Scan for the cell matching the given text and deliver its (X, Y) coordinate at center. 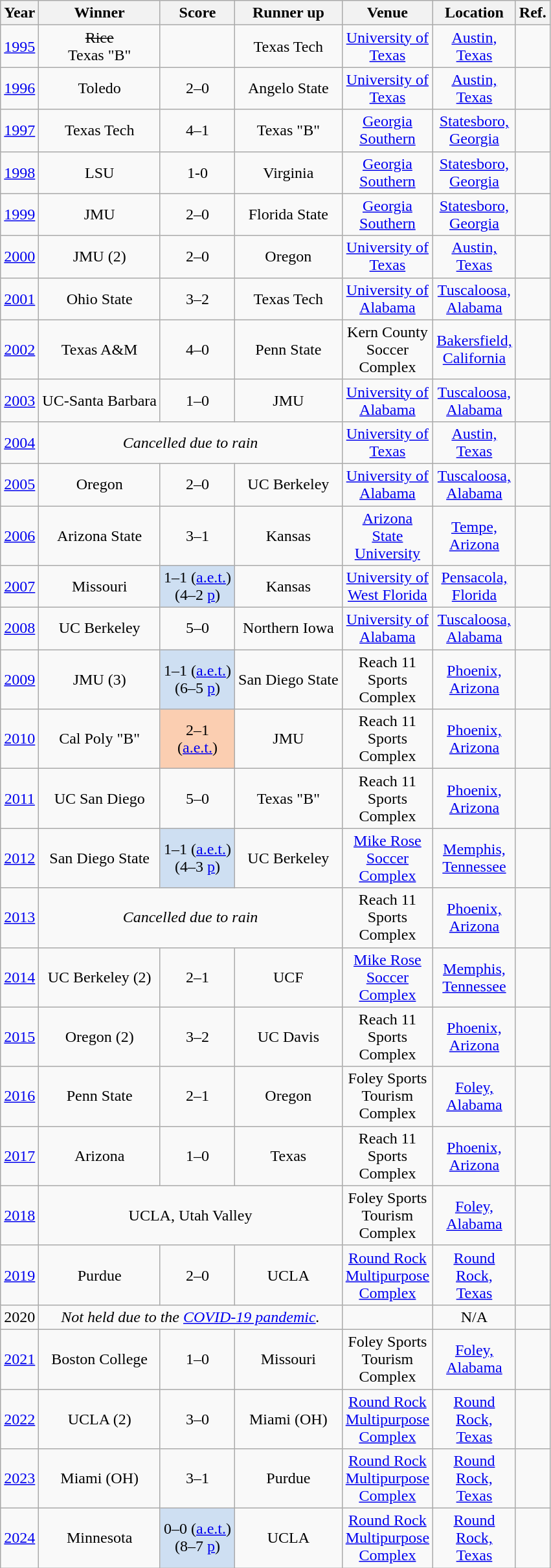
Arizona State (100, 536)
Arizona (100, 1156)
2021 (19, 1359)
4–1 (197, 131)
Toledo (100, 88)
1998 (19, 172)
Texas (289, 1156)
Minnesota (100, 1538)
Boston College (100, 1359)
Winner (100, 13)
2014 (19, 977)
Northern Iowa (289, 629)
Kern County Soccer Complex (387, 349)
2005 (19, 484)
UCLA, Utah Valley (190, 1215)
2001 (19, 299)
UC Davis (289, 1037)
Bakersfield,California (475, 349)
2018 (19, 1215)
Venue (387, 13)
0–0 (a.e.t.)(8–7 p) (197, 1538)
Arizona State University (387, 536)
1–1 (a.e.t.)(4–2 p) (197, 586)
1-0 (197, 172)
2008 (19, 629)
1997 (19, 131)
2022 (19, 1419)
Score (197, 13)
3–0 (197, 1419)
Oregon (2) (100, 1037)
2015 (19, 1037)
Texas A&M (100, 349)
Ohio State (100, 299)
1999 (19, 215)
Location (475, 13)
2006 (19, 536)
4–0 (197, 349)
2020 (19, 1317)
Florida State (289, 215)
2004 (19, 443)
UC San Diego (100, 799)
2009 (19, 679)
Pensacola,Florida (475, 586)
Angelo State (289, 88)
Runner up (289, 13)
2023 (19, 1479)
Ref. (532, 13)
Virginia (289, 172)
2003 (19, 400)
UC Berkeley (2) (100, 977)
1995 (19, 47)
Year (19, 13)
2–1(a.e.t.) (197, 739)
LSU (100, 172)
2024 (19, 1538)
2000 (19, 256)
Cal Poly "B" (100, 739)
1–1 (a.e.t.)(4–3 p) (197, 858)
2012 (19, 858)
2017 (19, 1156)
2016 (19, 1096)
2013 (19, 918)
2007 (19, 586)
2002 (19, 349)
UCLA (2) (100, 1419)
Tempe,Arizona (475, 536)
University of West Florida (387, 586)
RiceTexas "B" (100, 47)
JMU (2) (100, 256)
JMU (3) (100, 679)
2019 (19, 1275)
Not held due to the COVID-19 pandemic. (190, 1317)
UCF (289, 977)
1–1 (a.e.t.)(6–5 p) (197, 679)
UC-Santa Barbara (100, 400)
2010 (19, 739)
N/A (475, 1317)
1996 (19, 88)
2011 (19, 799)
